Output the (x, y) coordinate of the center of the cell containing the given text.  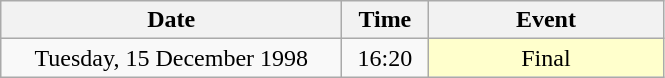
Final (546, 58)
Time (385, 20)
Date (172, 20)
Event (546, 20)
16:20 (385, 58)
Tuesday, 15 December 1998 (172, 58)
